Output the (X, Y) coordinate of the center of the cell containing the given text.  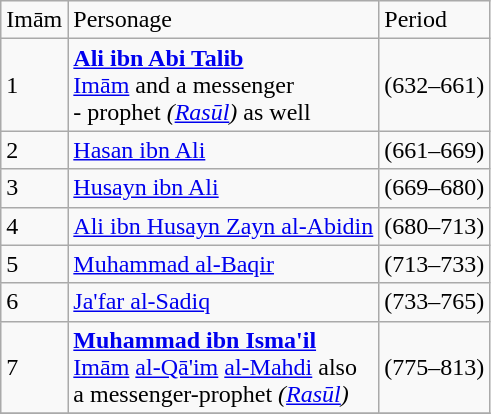
Imām (34, 20)
(733–765) (434, 302)
(680–713) (434, 226)
Ali ibn Abi TalibImām and a messenger- prophet (Rasūl) as well (224, 85)
Ali ibn Husayn Zayn al-Abidin (224, 226)
Personage (224, 20)
2 (34, 150)
Muhammad ibn Isma'ilImām al-Qā'im al-Mahdi alsoa messenger-prophet (Rasūl) (224, 367)
Period (434, 20)
4 (34, 226)
6 (34, 302)
(661–669) (434, 150)
(632–661) (434, 85)
(713–733) (434, 264)
Husayn ibn Ali (224, 188)
7 (34, 367)
1 (34, 85)
Muhammad al-Baqir (224, 264)
5 (34, 264)
Ja'far al-Sadiq (224, 302)
(669–680) (434, 188)
Hasan ibn Ali (224, 150)
(775–813) (434, 367)
3 (34, 188)
